Pinpoint the cell where the given text exists, returning its (x, y) midpoint coordinate. 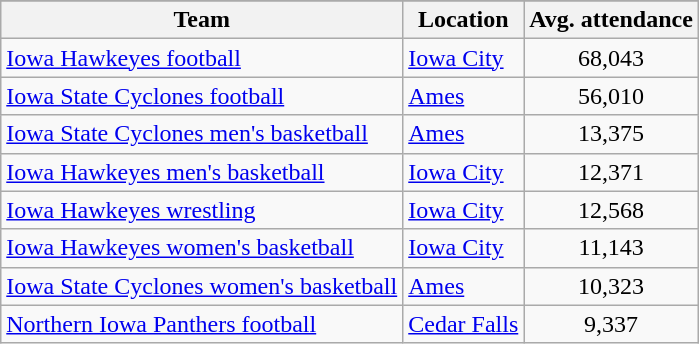
11,143 (612, 248)
68,043 (612, 58)
9,337 (612, 324)
Avg. attendance (612, 20)
12,371 (612, 172)
Iowa Hawkeyes men's basketball (202, 172)
Cedar Falls (464, 324)
Iowa Hawkeyes wrestling (202, 210)
13,375 (612, 134)
Iowa State Cyclones men's basketball (202, 134)
Iowa State Cyclones women's basketball (202, 286)
Location (464, 20)
56,010 (612, 96)
Iowa State Cyclones football (202, 96)
Iowa Hawkeyes women's basketball (202, 248)
Northern Iowa Panthers football (202, 324)
Iowa Hawkeyes football (202, 58)
12,568 (612, 210)
Team (202, 20)
10,323 (612, 286)
